Determine the [x, y] coordinate at the center of the cell enclosing the given text.  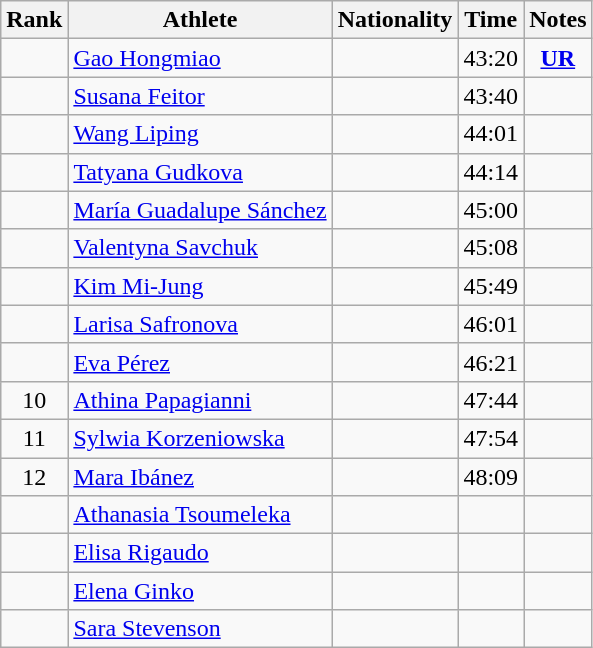
45:00 [491, 210]
45:08 [491, 248]
Mara Ibánez [200, 477]
Wang Liping [200, 134]
UR [558, 58]
Nationality [395, 20]
Eva Pérez [200, 362]
Sara Stevenson [200, 629]
María Guadalupe Sánchez [200, 210]
47:44 [491, 400]
Elena Ginko [200, 591]
Kim Mi-Jung [200, 286]
Time [491, 20]
44:01 [491, 134]
Sylwia Korzeniowska [200, 438]
46:01 [491, 324]
48:09 [491, 477]
10 [34, 400]
Athlete [200, 20]
Elisa Rigaudo [200, 553]
45:49 [491, 286]
Susana Feitor [200, 96]
Rank [34, 20]
46:21 [491, 362]
12 [34, 477]
Athanasia Tsoumeleka [200, 515]
Athina Papagianni [200, 400]
44:14 [491, 172]
43:20 [491, 58]
11 [34, 438]
Notes [558, 20]
Larisa Safronova [200, 324]
Gao Hongmiao [200, 58]
47:54 [491, 438]
Valentyna Savchuk [200, 248]
43:40 [491, 96]
Tatyana Gudkova [200, 172]
